Extract the (X, Y) coordinate from the center of the cell holding the provided text.  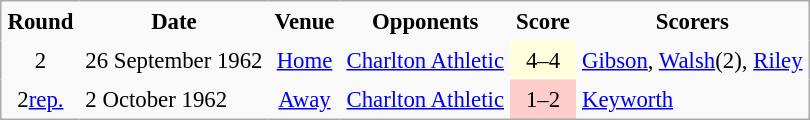
26 September 1962 (174, 60)
Date (174, 21)
Opponents (425, 21)
1–2 (543, 100)
Scorers (692, 21)
2rep. (40, 100)
Home (305, 60)
2 October 1962 (174, 100)
4–4 (543, 60)
Away (305, 100)
Keyworth (692, 100)
Gibson, Walsh(2), Riley (692, 60)
Venue (305, 21)
2 (40, 60)
Round (40, 21)
Score (543, 21)
